Return [x, y] of the center of cell containing provided text 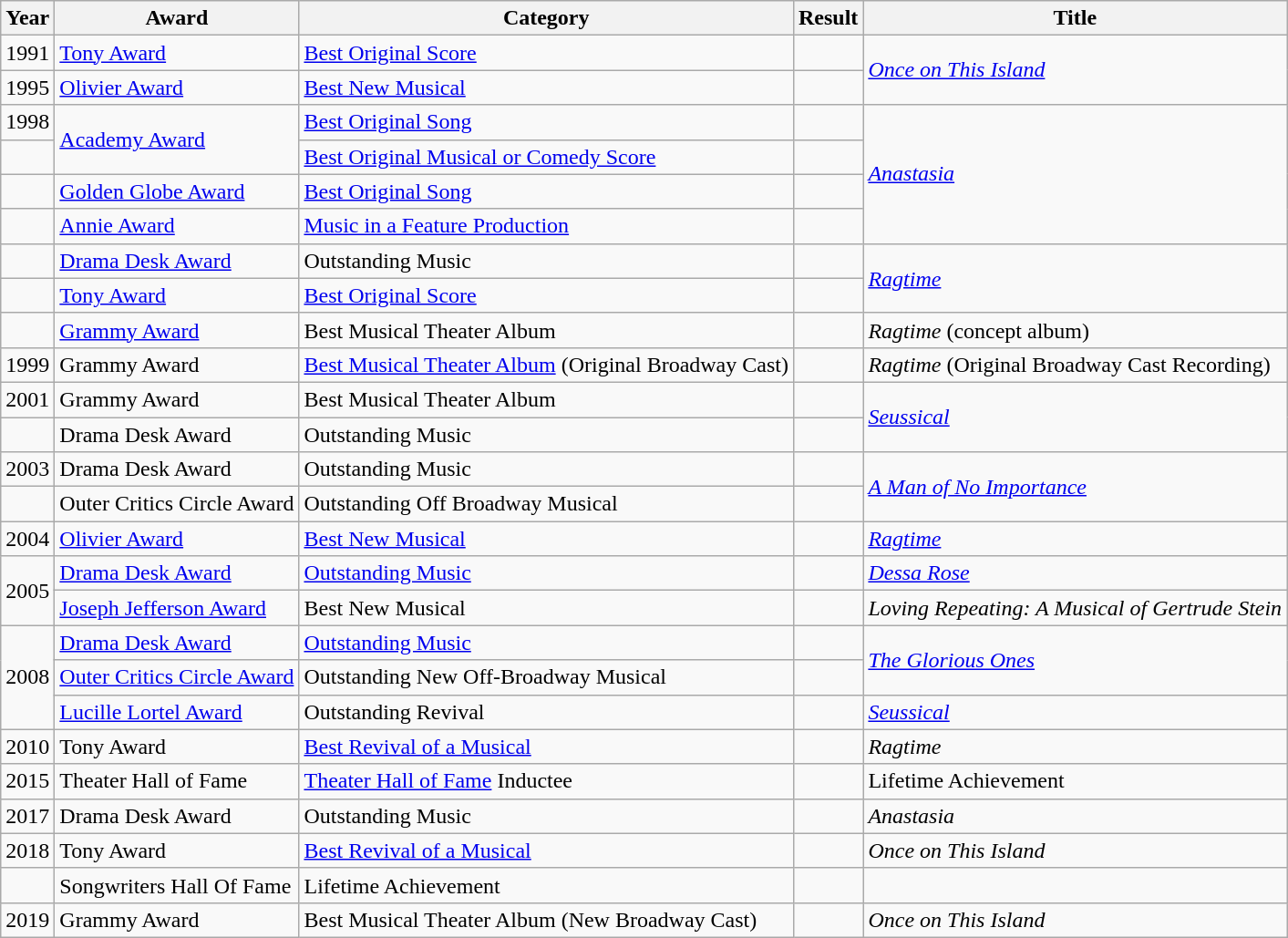
2003 [27, 469]
Best Original Musical or Comedy Score [547, 157]
Best Musical Theater Album (Original Broadway Cast) [547, 365]
Academy Award [177, 139]
2019 [27, 920]
Ragtime (Original Broadway Cast Recording) [1076, 365]
Category [547, 18]
Dessa Rose [1076, 573]
Outstanding Off Broadway Musical [547, 504]
Annie Award [177, 226]
1998 [27, 122]
Theater Hall of Fame [177, 781]
Ragtime (concept album) [1076, 330]
Loving Repeating: A Musical of Gertrude Stein [1076, 608]
Result [828, 18]
Best Musical Theater Album (New Broadway Cast) [547, 920]
Joseph Jefferson Award [177, 608]
A Man of No Importance [1076, 487]
2017 [27, 816]
Outstanding New Off-Broadway Musical [547, 677]
2010 [27, 747]
The Glorious Ones [1076, 660]
Theater Hall of Fame Inductee [547, 781]
Outstanding Revival [547, 712]
Lucille Lortel Award [177, 712]
2005 [27, 591]
2004 [27, 539]
Golden Globe Award [177, 191]
2001 [27, 399]
Music in a Feature Production [547, 226]
Songwriters Hall Of Fame [177, 885]
1999 [27, 365]
1995 [27, 88]
2015 [27, 781]
Title [1076, 18]
Award [177, 18]
Year [27, 18]
2008 [27, 677]
1991 [27, 53]
2018 [27, 850]
